For the text-containing cell, return its midpoint in (x, y) coordinate format. 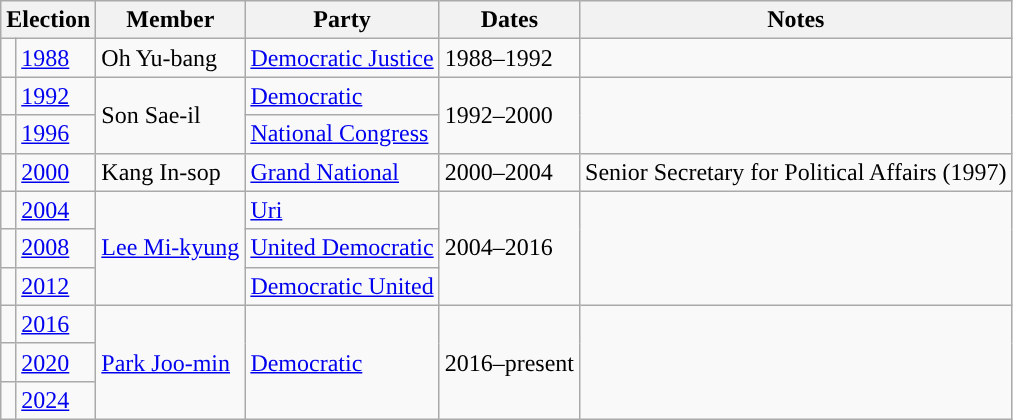
Oh Yu-bang (170, 58)
2000 (56, 172)
2020 (56, 362)
Party (342, 20)
Uri (342, 210)
1992–2000 (509, 115)
2012 (56, 286)
Dates (509, 20)
United Democratic (342, 248)
2024 (56, 400)
1988 (56, 58)
Park Joo-min (170, 362)
National Congress (342, 134)
Senior Secretary for Political Affairs (1997) (796, 172)
Election (48, 20)
2004–2016 (509, 248)
2016 (56, 324)
1992 (56, 96)
Grand National (342, 172)
2004 (56, 210)
Democratic United (342, 286)
1988–1992 (509, 58)
Notes (796, 20)
2000–2004 (509, 172)
Member (170, 20)
2016–present (509, 362)
Lee Mi-kyung (170, 248)
Kang In-sop (170, 172)
Democratic Justice (342, 58)
Son Sae-il (170, 115)
1996 (56, 134)
2008 (56, 248)
